Locate the cell with the specified text and output its (X, Y) center coordinate. 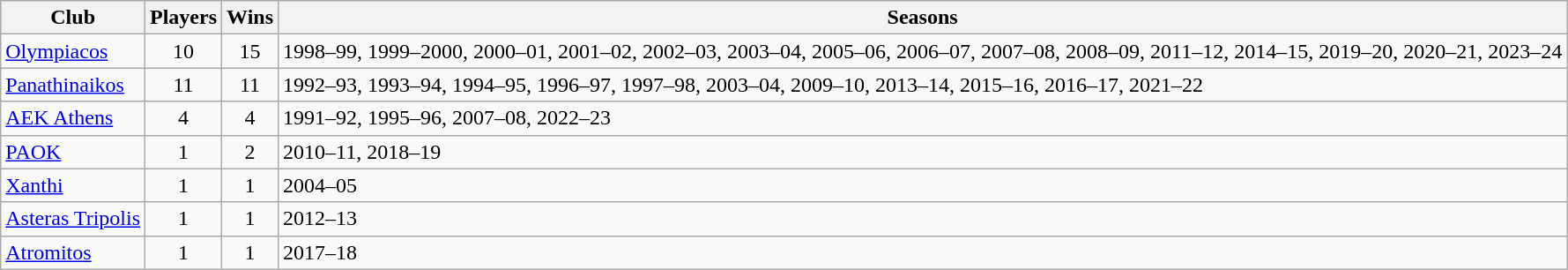
1992–93, 1993–94, 1994–95, 1996–97, 1997–98, 2003–04, 2009–10, 2013–14, 2015–16, 2016–17, 2021–22 (923, 85)
Seasons (923, 18)
Wins (250, 18)
Players (183, 18)
Asteras Tripolis (73, 219)
2012–13 (923, 219)
10 (183, 51)
Olympiacos (73, 51)
Club (73, 18)
Panathinaikos (73, 85)
Atromitos (73, 252)
1998–99, 1999–2000, 2000–01, 2001–02, 2002–03, 2003–04, 2005–06, 2006–07, 2007–08, 2008–09, 2011–12, 2014–15, 2019–20, 2020–21, 2023–24 (923, 51)
2004–05 (923, 185)
2017–18 (923, 252)
1991–92, 1995–96, 2007–08, 2022–23 (923, 118)
2 (250, 152)
PAOK (73, 152)
Xanthi (73, 185)
2010–11, 2018–19 (923, 152)
15 (250, 51)
AEK Athens (73, 118)
